Locate the cell with the specified text and output its [x, y] center coordinate. 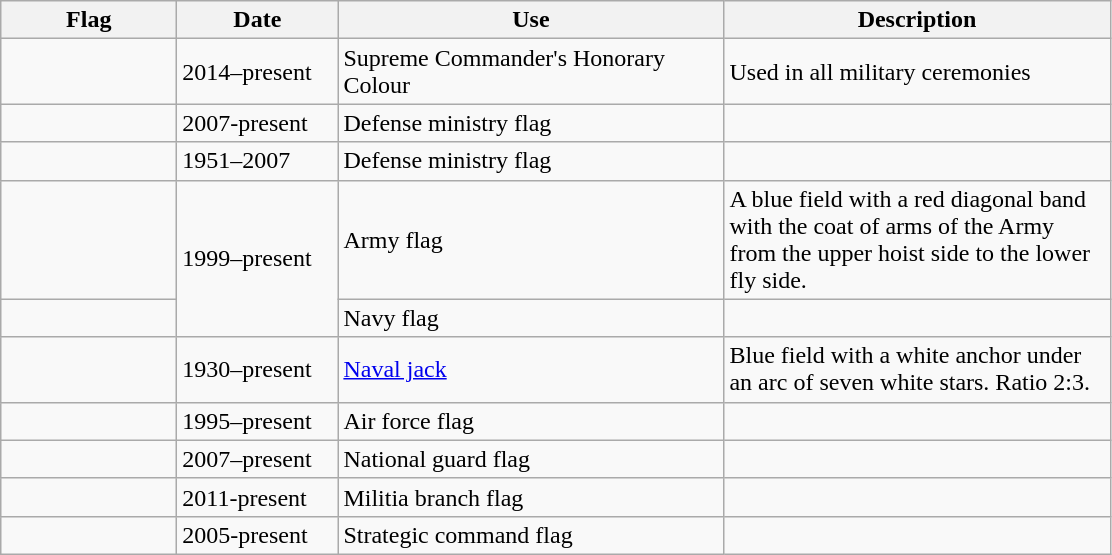
Militia branch flag [531, 497]
Date [258, 20]
Blue field with a white anchor under an arc of seven white stars. Ratio 2:3. [917, 370]
2007-present [258, 123]
1995–present [258, 421]
Navy flag [531, 318]
Army flag [531, 240]
Naval jack [531, 370]
2007–present [258, 459]
2005-present [258, 535]
1930–present [258, 370]
Used in all military ceremonies [917, 72]
Flag [89, 20]
A blue field with a red diagonal band with the coat of arms of the Army from the upper hoist side to the lower fly side. [917, 240]
National guard flag [531, 459]
2011-present [258, 497]
Supreme Commander's Honorary Colour [531, 72]
Strategic command flag [531, 535]
2014–present [258, 72]
Use [531, 20]
1999–present [258, 258]
Air force flag [531, 421]
1951–2007 [258, 161]
Description [917, 20]
